Capture the cell that displays the provided text and extract its (x, y) central coordinate. 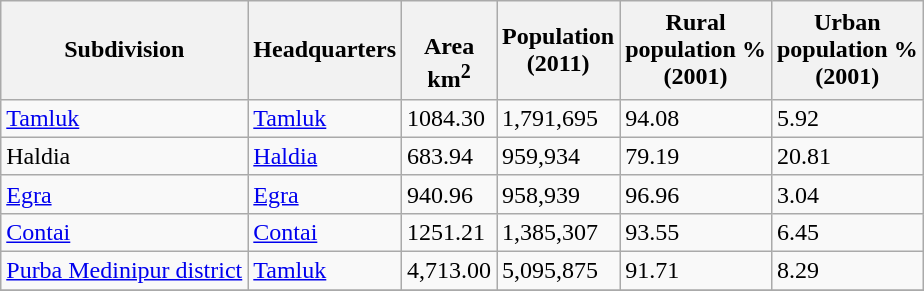
1,385,307 (558, 232)
1,791,695 (558, 118)
94.08 (696, 118)
4,713.00 (450, 271)
91.71 (696, 271)
8.29 (847, 271)
Purba Medinipur district (124, 271)
79.19 (696, 156)
6.45 (847, 232)
958,939 (558, 194)
3.04 (847, 194)
5.92 (847, 118)
Population(2011) (558, 50)
Headquarters (325, 50)
Ruralpopulation %(2001) (696, 50)
940.96 (450, 194)
93.55 (696, 232)
Urbanpopulation % (2001) (847, 50)
959,934 (558, 156)
683.94 (450, 156)
1084.30 (450, 118)
Areakm2 (450, 50)
5,095,875 (558, 271)
20.81 (847, 156)
96.96 (696, 194)
1251.21 (450, 232)
Subdivision (124, 50)
